Find where the given text appears and provide that cell's center as [x, y] coordinate. 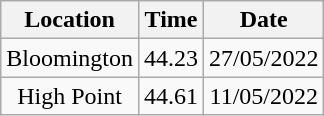
Location [70, 20]
44.23 [170, 58]
Bloomington [70, 58]
11/05/2022 [264, 96]
Date [264, 20]
Time [170, 20]
44.61 [170, 96]
27/05/2022 [264, 58]
High Point [70, 96]
